From the cell containing the given text, extract its center point as (X, Y) coordinate. 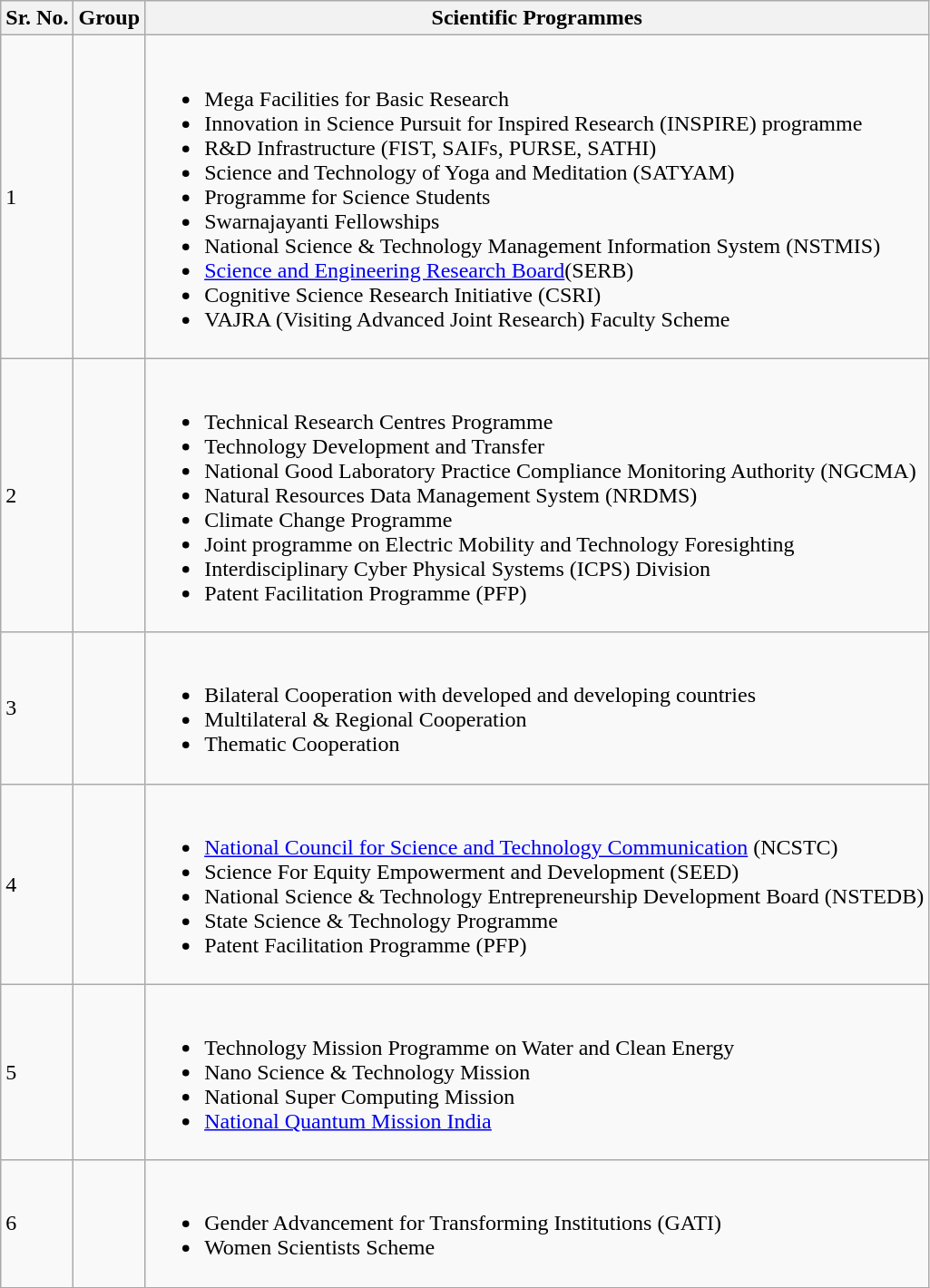
Gender Advancement for Transforming Institutions (GATI)Women Scientists Scheme (537, 1224)
Group (109, 18)
6 (37, 1224)
Scientific Programmes (537, 18)
2 (37, 495)
Bilateral Cooperation with developed and developing countriesMultilateral & Regional CooperationThematic Cooperation (537, 707)
1 (37, 197)
5 (37, 1072)
Sr. No. (37, 18)
4 (37, 883)
3 (37, 707)
